Identify which cell holds the provided text, then report its (X, Y) central coordinate. 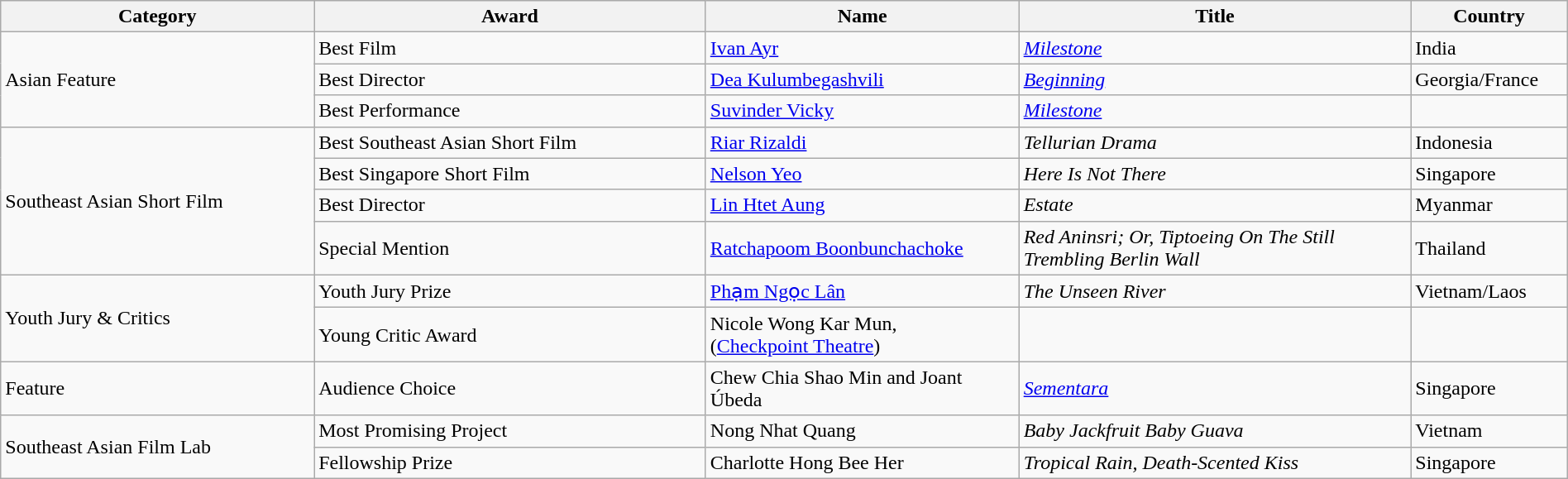
Feature (157, 389)
India (1489, 48)
Ivan Ayr (862, 48)
Here Is Not There (1215, 174)
Riar Rizaldi (862, 142)
Nong Nhat Quang (862, 431)
Young Critic Award (510, 334)
Indonesia (1489, 142)
Audience Choice (510, 389)
Best Singapore Short Film (510, 174)
Southeast Asian Film Lab (157, 447)
Vietnam/Laos (1489, 291)
Beginning (1215, 79)
Country (1489, 17)
Category (157, 17)
Fellowship Prize (510, 462)
Award (510, 17)
Charlotte Hong Bee Her (862, 462)
Southeast Asian Short Film (157, 200)
Estate (1215, 205)
Name (862, 17)
Best Film (510, 48)
Nelson Yeo (862, 174)
Thailand (1489, 248)
Tropical Rain, Death-Scented Kiss (1215, 462)
Sementara (1215, 389)
Dea Kulumbegashvili (862, 79)
Georgia/France (1489, 79)
Red Aninsri; Or, Tiptoeing On The Still Trembling Berlin Wall (1215, 248)
Best Southeast Asian Short Film (510, 142)
Asian Feature (157, 79)
The Unseen River (1215, 291)
Chew Chia Shao Min and Joant Úbeda (862, 389)
Myanmar (1489, 205)
Most Promising Project (510, 431)
Baby Jackfruit Baby Guava (1215, 431)
Lin Htet Aung (862, 205)
Ratchapoom Boonbunchachoke (862, 248)
Title (1215, 17)
Phạm Ngọc Lân (862, 291)
Youth Jury Prize (510, 291)
Tellurian Drama (1215, 142)
Suvinder Vicky (862, 111)
Best Performance (510, 111)
Special Mention (510, 248)
Nicole Wong Kar Mun,(Checkpoint Theatre) (862, 334)
Youth Jury & Critics (157, 318)
Vietnam (1489, 431)
